Search for the cell housing the specified text and yield its [x, y] center coordinate. 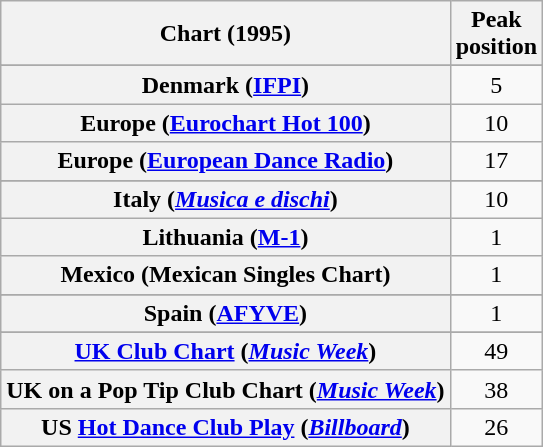
Lithuania (M-1) [226, 237]
Italy (Musica e dischi) [226, 199]
Peakposition [496, 34]
5 [496, 85]
Spain (AFYVE) [226, 313]
Mexico (Mexican Singles Chart) [226, 275]
Chart (1995) [226, 34]
38 [496, 389]
49 [496, 351]
UK on a Pop Tip Club Chart (Music Week) [226, 389]
Europe (European Dance Radio) [226, 161]
UK Club Chart (Music Week) [226, 351]
17 [496, 161]
26 [496, 427]
Europe (Eurochart Hot 100) [226, 123]
US Hot Dance Club Play (Billboard) [226, 427]
Denmark (IFPI) [226, 85]
